Find where the given text appears and provide that cell's center as (X, Y) coordinate. 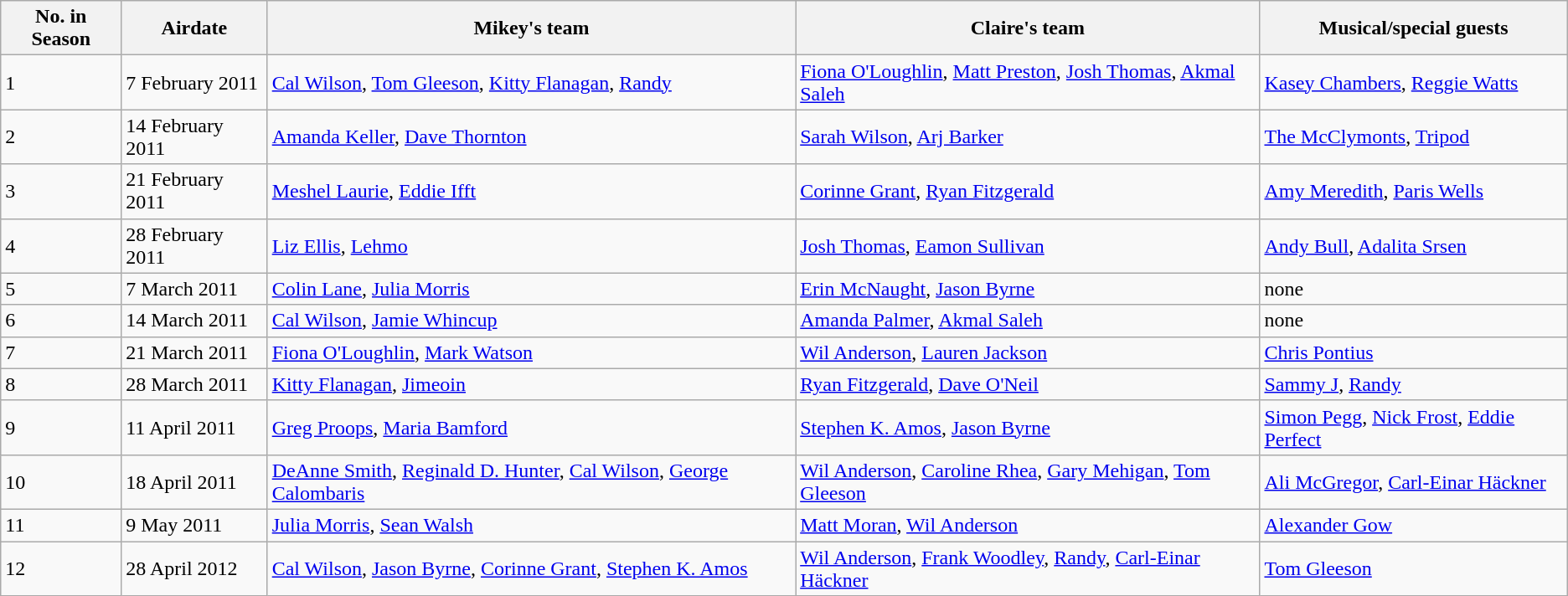
Fiona O'Loughlin, Matt Preston, Josh Thomas, Akmal Saleh (1028, 82)
5 (61, 289)
14 March 2011 (194, 321)
Fiona O'Loughlin, Mark Watson (531, 352)
Colin Lane, Julia Morris (531, 289)
3 (61, 191)
Tom Gleeson (1414, 568)
4 (61, 246)
Matt Moran, Wil Anderson (1028, 525)
1 (61, 82)
8 (61, 384)
Cal Wilson, Jason Byrne, Corinne Grant, Stephen K. Amos (531, 568)
The McClymonts, Tripod (1414, 137)
28 February 2011 (194, 246)
Airdate (194, 28)
Cal Wilson, Jamie Whincup (531, 321)
Wil Anderson, Frank Woodley, Randy, Carl-Einar Häckner (1028, 568)
21 March 2011 (194, 352)
6 (61, 321)
Erin McNaught, Jason Byrne (1028, 289)
Cal Wilson, Tom Gleeson, Kitty Flanagan, Randy (531, 82)
Kasey Chambers, Reggie Watts (1414, 82)
Greg Proops, Maria Bamford (531, 427)
14 February 2011 (194, 137)
Ryan Fitzgerald, Dave O'Neil (1028, 384)
12 (61, 568)
10 (61, 482)
Sarah Wilson, Arj Barker (1028, 137)
7 March 2011 (194, 289)
11 April 2011 (194, 427)
11 (61, 525)
Simon Pegg, Nick Frost, Eddie Perfect (1414, 427)
7 February 2011 (194, 82)
Amy Meredith, Paris Wells (1414, 191)
Kitty Flanagan, Jimeoin (531, 384)
9 May 2011 (194, 525)
Ali McGregor, Carl-Einar Häckner (1414, 482)
Alexander Gow (1414, 525)
Corinne Grant, Ryan Fitzgerald (1028, 191)
Julia Morris, Sean Walsh (531, 525)
Stephen K. Amos, Jason Byrne (1028, 427)
9 (61, 427)
No. in Season (61, 28)
Meshel Laurie, Eddie Ifft (531, 191)
Amanda Keller, Dave Thornton (531, 137)
2 (61, 137)
Wil Anderson, Caroline Rhea, Gary Mehigan, Tom Gleeson (1028, 482)
Claire's team (1028, 28)
Andy Bull, Adalita Srsen (1414, 246)
Amanda Palmer, Akmal Saleh (1028, 321)
21 February 2011 (194, 191)
Chris Pontius (1414, 352)
Wil Anderson, Lauren Jackson (1028, 352)
Liz Ellis, Lehmo (531, 246)
28 April 2012 (194, 568)
Sammy J, Randy (1414, 384)
28 March 2011 (194, 384)
Josh Thomas, Eamon Sullivan (1028, 246)
18 April 2011 (194, 482)
Mikey's team (531, 28)
7 (61, 352)
DeAnne Smith, Reginald D. Hunter, Cal Wilson, George Calombaris (531, 482)
Musical/special guests (1414, 28)
